Extract the (x, y) coordinate from the center of the cell holding the provided text.  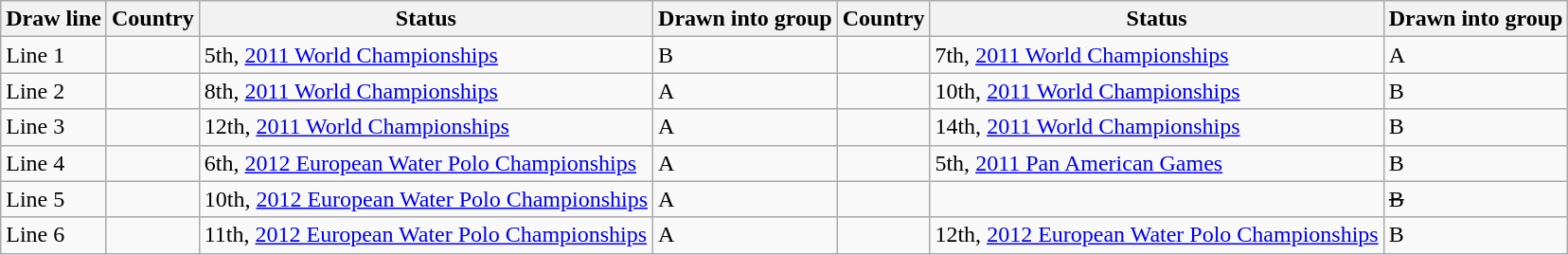
7th, 2011 World Championships (1157, 55)
Line 2 (54, 91)
Line 1 (54, 55)
11th, 2012 European Water Polo Championships (426, 235)
Line 5 (54, 199)
Line 3 (54, 127)
6th, 2012 European Water Polo Championships (426, 163)
Line 4 (54, 163)
12th, 2011 World Championships (426, 127)
5th, 2011 Pan American Games (1157, 163)
10th, 2012 European Water Polo Championships (426, 199)
Draw line (54, 19)
14th, 2011 World Championships (1157, 127)
8th, 2011 World Championships (426, 91)
Line 6 (54, 235)
12th, 2012 European Water Polo Championships (1157, 235)
5th, 2011 World Championships (426, 55)
10th, 2011 World Championships (1157, 91)
